Search for the cell housing the specified text and yield its [X, Y] center coordinate. 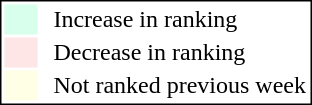
Not ranked previous week [180, 85]
Decrease in ranking [180, 53]
Increase in ranking [180, 19]
